Pinpoint the cell where the given text exists, returning its [X, Y] midpoint coordinate. 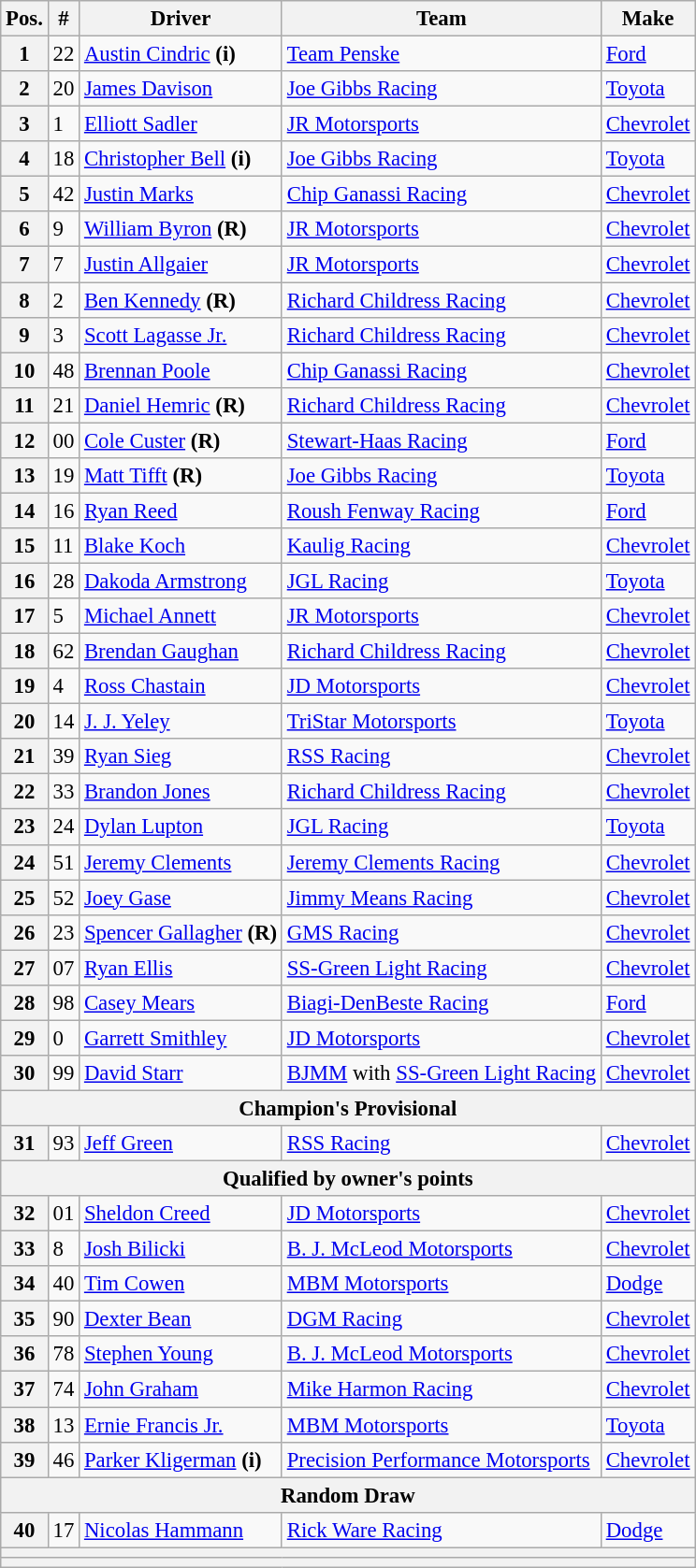
Dylan Lupton [181, 827]
Blake Koch [181, 546]
Justin Marks [181, 194]
26 [24, 932]
6 [24, 229]
Garrett Smithley [181, 1038]
42 [64, 194]
01 [64, 1214]
Biagi-DenBeste Racing [442, 1003]
10 [24, 370]
Daniel Hemric (R) [181, 405]
James Davison [181, 89]
BJMM with SS-Green Light Racing [442, 1073]
Nicolas Hammann [181, 1530]
38 [24, 1425]
Pos. [24, 19]
J. J. Yeley [181, 722]
Qualified by owner's points [348, 1179]
Ryan Ellis [181, 968]
John Graham [181, 1389]
Scott Lagasse Jr. [181, 335]
David Starr [181, 1073]
Ben Kennedy (R) [181, 300]
46 [64, 1460]
Team Penske [442, 54]
DGM Racing [442, 1319]
Tim Cowen [181, 1284]
SS-Green Light Racing [442, 968]
62 [64, 652]
Jeremy Clements [181, 862]
Stephen Young [181, 1355]
Ross Chastain [181, 686]
00 [64, 440]
74 [64, 1389]
52 [64, 898]
Matt Tifft (R) [181, 476]
Make [647, 19]
30 [24, 1073]
32 [24, 1214]
98 [64, 1003]
Parker Kligerman (i) [181, 1460]
Jeff Green [181, 1144]
0 [64, 1038]
27 [24, 968]
Brendan Gaughan [181, 652]
Joey Gase [181, 898]
78 [64, 1355]
29 [24, 1038]
25 [24, 898]
37 [24, 1389]
31 [24, 1144]
Michael Annett [181, 616]
Christopher Bell (i) [181, 159]
Ryan Sieg [181, 756]
48 [64, 370]
Roush Fenway Racing [442, 511]
51 [64, 862]
Casey Mears [181, 1003]
99 [64, 1073]
Brandon Jones [181, 792]
Dexter Bean [181, 1319]
90 [64, 1319]
15 [24, 546]
Kaulig Racing [442, 546]
Josh Bilicki [181, 1249]
Stewart-Haas Racing [442, 440]
Random Draw [348, 1495]
Brennan Poole [181, 370]
Ernie Francis Jr. [181, 1425]
Rick Ware Racing [442, 1530]
Precision Performance Motorsports [442, 1460]
Cole Custer (R) [181, 440]
Jeremy Clements Racing [442, 862]
Mike Harmon Racing [442, 1389]
Elliott Sadler [181, 124]
93 [64, 1144]
Austin Cindric (i) [181, 54]
Sheldon Creed [181, 1214]
Ryan Reed [181, 511]
Justin Allgaier [181, 265]
Jimmy Means Racing [442, 898]
12 [24, 440]
35 [24, 1319]
William Byron (R) [181, 229]
Champion's Provisional [348, 1108]
Driver [181, 19]
07 [64, 968]
34 [24, 1284]
Dakoda Armstrong [181, 581]
Team [442, 19]
# [64, 19]
TriStar Motorsports [442, 722]
GMS Racing [442, 932]
36 [24, 1355]
Spencer Gallagher (R) [181, 932]
